Identify which cell holds the provided text, then report its [x, y] central coordinate. 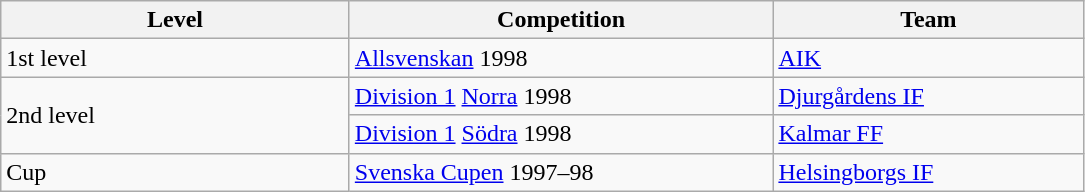
Competition [561, 20]
Cup [176, 172]
Helsingborgs IF [928, 172]
2nd level [176, 115]
Level [176, 20]
Allsvenskan 1998 [561, 58]
Team [928, 20]
Division 1 Södra 1998 [561, 134]
1st level [176, 58]
AIK [928, 58]
Division 1 Norra 1998 [561, 96]
Svenska Cupen 1997–98 [561, 172]
Djurgårdens IF [928, 96]
Kalmar FF [928, 134]
